Provide the [x, y] coordinate of the cell's center where the given text is located.  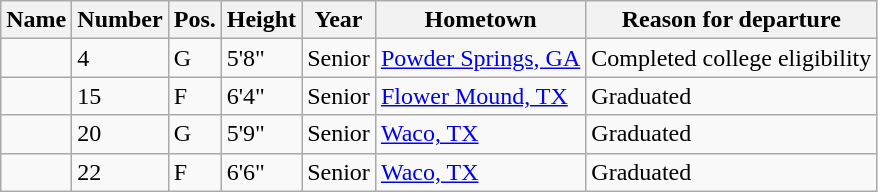
Year [339, 20]
Hometown [480, 20]
Name [36, 20]
5'8" [261, 58]
Number [120, 20]
6'4" [261, 96]
Flower Mound, TX [480, 96]
22 [120, 172]
Pos. [194, 20]
20 [120, 134]
15 [120, 96]
Powder Springs, GA [480, 58]
5'9" [261, 134]
6'6" [261, 172]
Height [261, 20]
4 [120, 58]
Reason for departure [732, 20]
Completed college eligibility [732, 58]
